Output the [X, Y] coordinate of the center of the cell containing the given text.  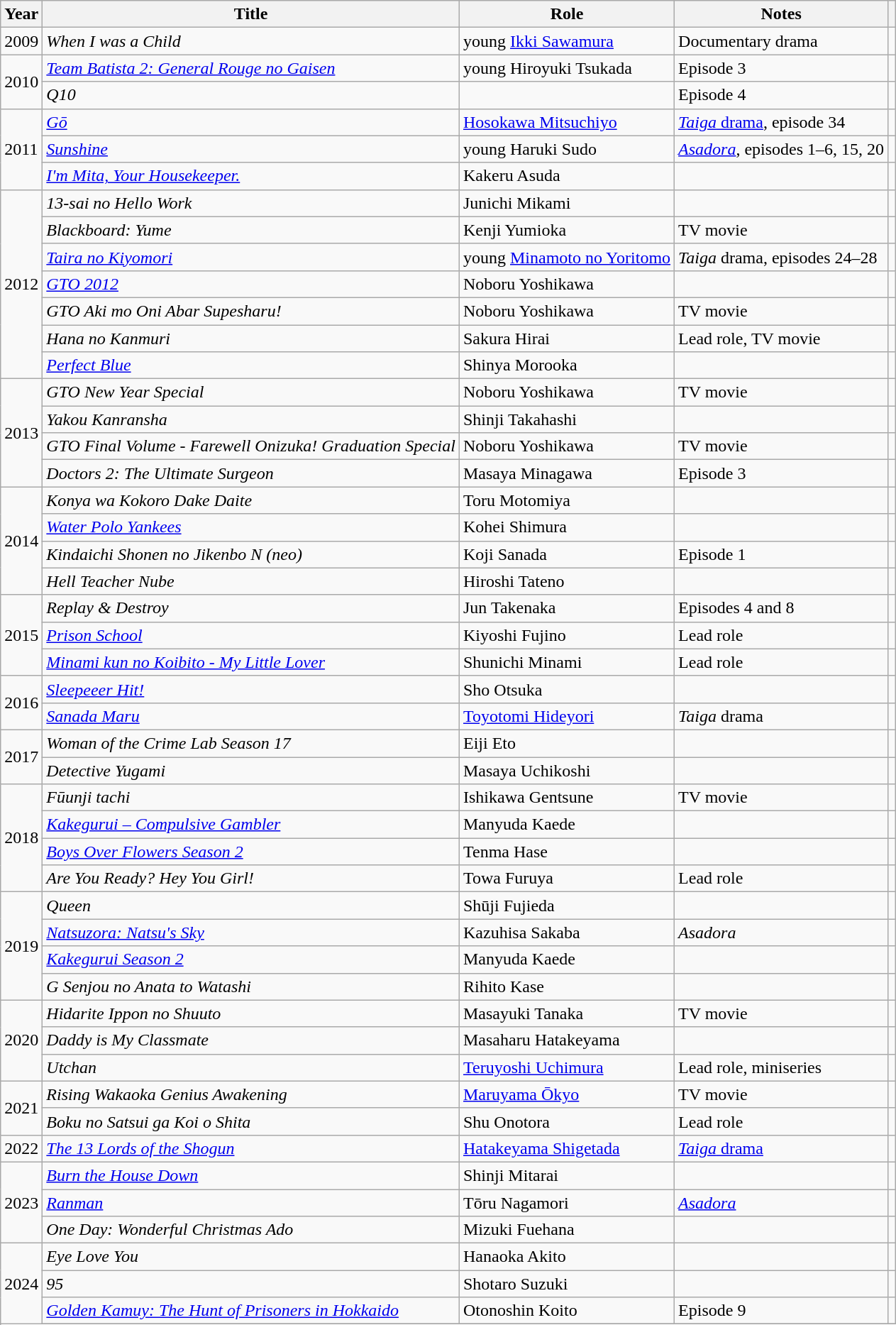
Kakeru Asuda [566, 176]
Sakura Hirai [566, 339]
Shunichi Minami [566, 662]
Utchan [251, 1067]
2024 [21, 1284]
95 [251, 1284]
Replay & Destroy [251, 608]
2009 [21, 41]
Fūunji tachi [251, 798]
Ishikawa Gentsune [566, 798]
GTO Aki mo Oni Abar Supesharu! [251, 311]
2021 [21, 1108]
Koji Sanada [566, 554]
Taira no Kiyomori [251, 257]
2022 [21, 1148]
Asadora, episodes 1–6, 15, 20 [782, 149]
Boys Over Flowers Season 2 [251, 852]
Episode 9 [782, 1311]
Shu Onotora [566, 1121]
Rising Wakaoka Genius Awakening [251, 1094]
2016 [21, 703]
GTO 2012 [251, 284]
Queen [251, 906]
Masayuki Tanaka [566, 1013]
Shinya Morooka [566, 365]
Woman of the Crime Lab Season 17 [251, 743]
2023 [21, 1202]
GTO Final Volume - Farewell Onizuka! Graduation Special [251, 446]
Blackboard: Yume [251, 230]
Year [21, 14]
2014 [21, 541]
Daddy is My Classmate [251, 1040]
Rihito Kase [566, 986]
2013 [21, 433]
Hidarite Ippon no Shuuto [251, 1013]
2015 [21, 635]
Sho Otsuka [566, 689]
Eiji Eto [566, 743]
Masaya Uchikoshi [566, 770]
young Hiroyuki Tsukada [566, 68]
Episode 4 [782, 95]
Shinji Takahashi [566, 419]
13-sai no Hello Work [251, 203]
Kiyoshi Fujino [566, 635]
Jun Takenaka [566, 608]
Q10 [251, 95]
Sunshine [251, 149]
Sleepeeer Hit! [251, 689]
2012 [21, 284]
Notes [782, 14]
Natsuzora: Natsu's Sky [251, 933]
One Day: Wonderful Christmas Ado [251, 1230]
Kakegurui – Compulsive Gambler [251, 825]
Towa Furuya [566, 879]
Hiroshi Tateno [566, 581]
Hatakeyama Shigetada [566, 1148]
I'm Mita, Your Housekeeper. [251, 176]
Konya wa Kokoro Dake Daite [251, 500]
Burn the House Down [251, 1175]
Lead role, miniseries [782, 1067]
Tenma Hase [566, 852]
Shinji Mitarai [566, 1175]
Boku no Satsui ga Koi o Shita [251, 1121]
Kenji Yumioka [566, 230]
young Minamoto no Yoritomo [566, 257]
2019 [21, 946]
young Ikki Sawamura [566, 41]
Mizuki Fuehana [566, 1230]
Yakou Kanransha [251, 419]
Kazuhisa Sakaba [566, 933]
Episode 1 [782, 554]
Shūji Fujieda [566, 906]
Kindaichi Shonen no Jikenbo N (neo) [251, 554]
2011 [21, 149]
Eye Love You [251, 1257]
Title [251, 14]
Masaya Minagawa [566, 473]
Golden Kamuy: The Hunt of Prisoners in Hokkaido [251, 1311]
2010 [21, 82]
2020 [21, 1040]
2017 [21, 757]
Toyotomi Hideyori [566, 716]
Toru Motomiya [566, 500]
Lead role, TV movie [782, 339]
GTO New Year Special [251, 392]
Tōru Nagamori [566, 1203]
Hana no Kanmuri [251, 339]
Gō [251, 122]
Documentary drama [782, 41]
Sanada Maru [251, 716]
Junichi Mikami [566, 203]
Masaharu Hatakeyama [566, 1040]
The 13 Lords of the Shogun [251, 1148]
Detective Yugami [251, 770]
Ranman [251, 1203]
Are You Ready? Hey You Girl! [251, 879]
Water Polo Yankees [251, 527]
Otonoshin Koito [566, 1311]
When I was a Child [251, 41]
Team Batista 2: General Rouge no Gaisen [251, 68]
Hosokawa Mitsuchiyo [566, 122]
Kohei Shimura [566, 527]
Minami kun no Koibito - My Little Lover [251, 662]
Taiga drama, episode 34 [782, 122]
Perfect Blue [251, 365]
Role [566, 14]
Hanaoka Akito [566, 1257]
Prison School [251, 635]
Taiga drama, episodes 24–28 [782, 257]
Kakegurui Season 2 [251, 960]
2018 [21, 838]
Maruyama Ōkyo [566, 1094]
G Senjou no Anata to Watashi [251, 986]
Hell Teacher Nube [251, 581]
Doctors 2: The Ultimate Surgeon [251, 473]
Episodes 4 and 8 [782, 608]
young Haruki Sudo [566, 149]
Shotaro Suzuki [566, 1284]
Teruyoshi Uchimura [566, 1067]
